Locate the cell with the specified text and output its [x, y] center coordinate. 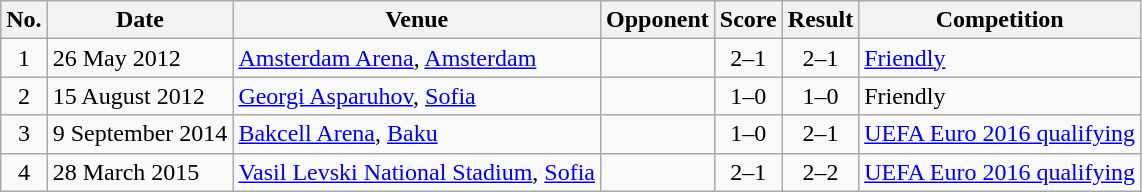
Competition [1000, 20]
No. [24, 20]
9 September 2014 [140, 134]
Bakcell Arena, Baku [417, 134]
Vasil Levski National Stadium, Sofia [417, 172]
Georgi Asparuhov, Sofia [417, 96]
Score [748, 20]
2–2 [820, 172]
Amsterdam Arena, Amsterdam [417, 58]
2 [24, 96]
28 March 2015 [140, 172]
15 August 2012 [140, 96]
Venue [417, 20]
Date [140, 20]
1 [24, 58]
Result [820, 20]
Opponent [658, 20]
3 [24, 134]
26 May 2012 [140, 58]
4 [24, 172]
